Return the [X, Y] coordinate for the center point of the cell that contains the specified text.  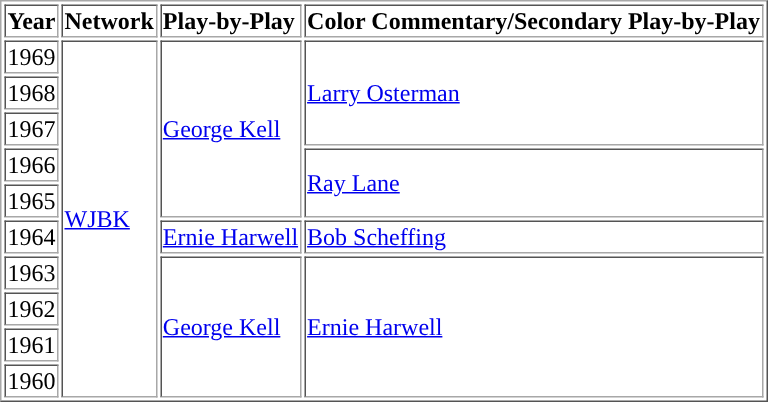
1968 [31, 92]
Play-by-Play [230, 20]
1960 [31, 380]
Network [110, 20]
Ray Lane [534, 182]
Year [31, 20]
1965 [31, 200]
1963 [31, 272]
1961 [31, 344]
1966 [31, 164]
Bob Scheffing [534, 236]
1969 [31, 56]
Larry Osterman [534, 92]
1964 [31, 236]
1967 [31, 128]
WJBK [110, 218]
1962 [31, 308]
Color Commentary/Secondary Play-by-Play [534, 20]
